Scan for the cell matching the given text and deliver its (X, Y) coordinate at center. 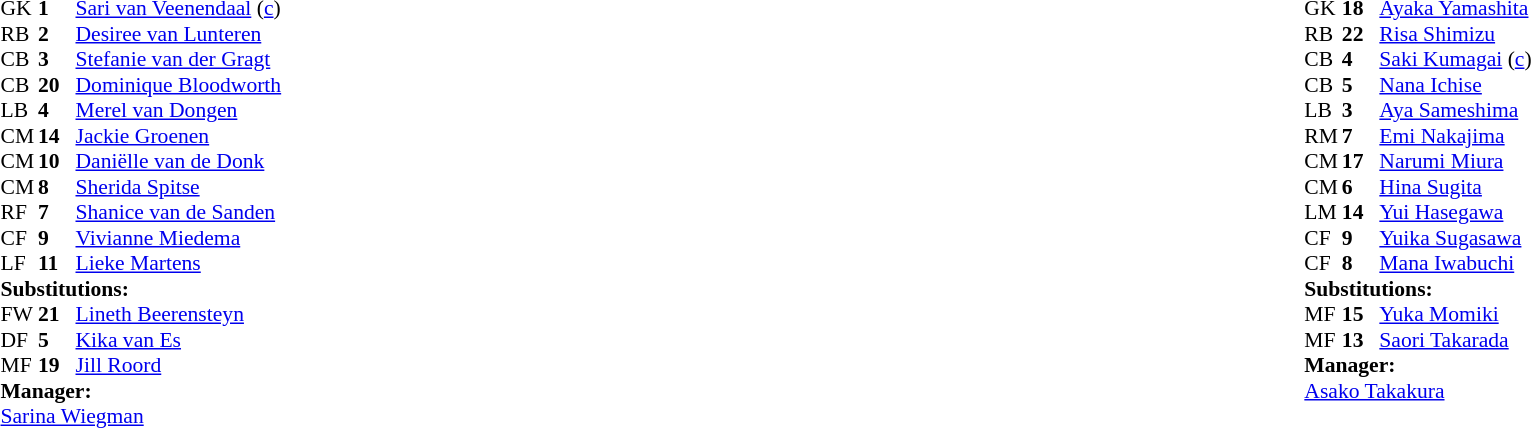
Saori Takarada (1455, 340)
22 (1361, 34)
Jill Roord (179, 365)
Hina Sugita (1455, 187)
Narumi Miura (1455, 161)
FW (19, 315)
Nana Ichise (1455, 85)
20 (57, 85)
Yuka Momiki (1455, 315)
Lieke Martens (179, 263)
Aya Sameshima (1455, 111)
LM (1323, 213)
Risa Shimizu (1455, 34)
Stefanie van der Gragt (179, 59)
Yuika Sugasawa (1455, 238)
Lineth Beerensteyn (179, 315)
6 (1361, 187)
RF (19, 213)
Yui Hasegawa (1455, 213)
17 (1361, 161)
Sherida Spitse (179, 187)
Merel van Dongen (179, 111)
Saki Kumagai (c) (1455, 59)
Desiree van Lunteren (179, 34)
Shanice van de Sanden (179, 213)
10 (57, 161)
LF (19, 263)
11 (57, 263)
Dominique Bloodworth (179, 85)
2 (57, 34)
Asako Takakura (1418, 391)
Emi Nakajima (1455, 136)
19 (57, 365)
Vivianne Miedema (179, 238)
Mana Iwabuchi (1455, 263)
15 (1361, 315)
DF (19, 340)
RM (1323, 136)
Jackie Groenen (179, 136)
Daniëlle van de Donk (179, 161)
13 (1361, 340)
21 (57, 315)
Kika van Es (179, 340)
